Extract the (X, Y) coordinate from the center of the cell holding the provided text.  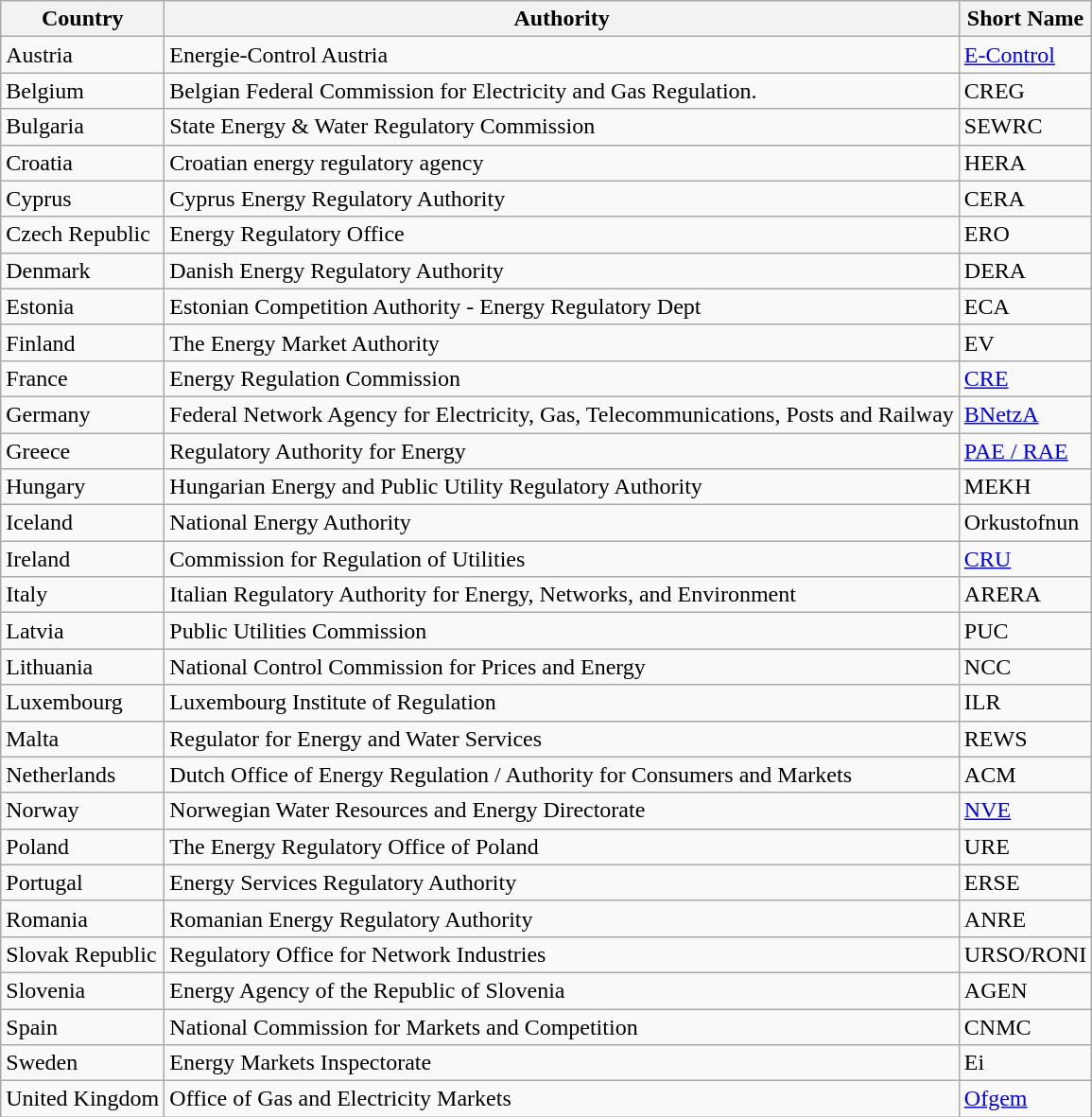
Regulator for Energy and Water Services (562, 739)
The Energy Regulatory Office of Poland (562, 846)
Danish Energy Regulatory Authority (562, 271)
Sweden (83, 1063)
SEWRC (1025, 127)
Bulgaria (83, 127)
ARERA (1025, 595)
Portugal (83, 882)
CERA (1025, 199)
Regulatory Authority for Energy (562, 451)
Energy Markets Inspectorate (562, 1063)
Luxembourg Institute of Regulation (562, 703)
Country (83, 19)
CRE (1025, 378)
CNMC (1025, 1026)
ERO (1025, 235)
ERSE (1025, 882)
ACM (1025, 775)
EV (1025, 342)
Greece (83, 451)
MEKH (1025, 487)
National Energy Authority (562, 523)
ILR (1025, 703)
Romania (83, 918)
Finland (83, 342)
Energy Services Regulatory Authority (562, 882)
Ei (1025, 1063)
Netherlands (83, 775)
URSO/RONI (1025, 954)
Lithuania (83, 667)
Public Utilities Commission (562, 631)
Energy Agency of the Republic of Slovenia (562, 990)
Authority (562, 19)
Regulatory Office for Network Industries (562, 954)
Germany (83, 414)
NCC (1025, 667)
PAE / RAE (1025, 451)
Italy (83, 595)
Malta (83, 739)
Cyprus (83, 199)
Spain (83, 1026)
France (83, 378)
Slovenia (83, 990)
Norway (83, 811)
Estonian Competition Authority - Energy Regulatory Dept (562, 306)
Hungarian Energy and Public Utility Regulatory Authority (562, 487)
State Energy & Water Regulatory Commission (562, 127)
Austria (83, 55)
Estonia (83, 306)
E-Control (1025, 55)
United Kingdom (83, 1099)
REWS (1025, 739)
ANRE (1025, 918)
National Commission for Markets and Competition (562, 1026)
Czech Republic (83, 235)
Federal Network Agency for Electricity, Gas, Telecommunications, Posts and Railway (562, 414)
DERA (1025, 271)
Energie-Control Austria (562, 55)
The Energy Market Authority (562, 342)
PUC (1025, 631)
Slovak Republic (83, 954)
Italian Regulatory Authority for Energy, Networks, and Environment (562, 595)
Office of Gas and Electricity Markets (562, 1099)
Denmark (83, 271)
Short Name (1025, 19)
URE (1025, 846)
Belgian Federal Commission for Electricity and Gas Regulation. (562, 91)
Orkustofnun (1025, 523)
ECA (1025, 306)
Hungary (83, 487)
BNetzA (1025, 414)
CREG (1025, 91)
NVE (1025, 811)
Luxembourg (83, 703)
Ofgem (1025, 1099)
Energy Regulatory Office (562, 235)
Belgium (83, 91)
Poland (83, 846)
Energy Regulation Commission (562, 378)
Cyprus Energy Regulatory Authority (562, 199)
Norwegian Water Resources and Energy Directorate (562, 811)
Ireland (83, 559)
National Control Commission for Prices and Energy (562, 667)
Latvia (83, 631)
Iceland (83, 523)
Commission for Regulation of Utilities (562, 559)
Croatia (83, 163)
Dutch Office of Energy Regulation / Authority for Consumers and Markets (562, 775)
Romanian Energy Regulatory Authority (562, 918)
HERA (1025, 163)
CRU (1025, 559)
AGEN (1025, 990)
Croatian energy regulatory agency (562, 163)
